Search for the cell housing the specified text and yield its [X, Y] center coordinate. 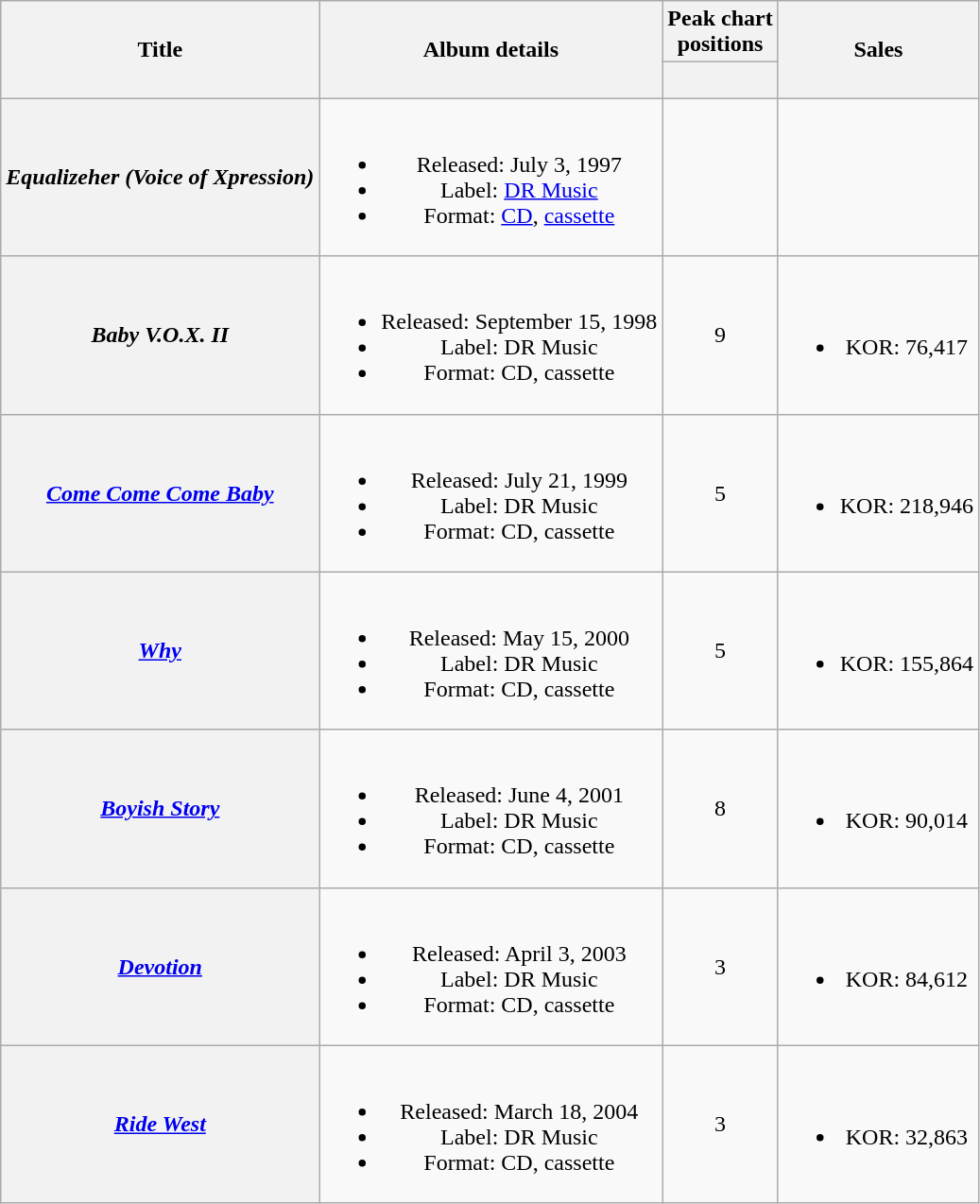
KOR: 84,612 [878, 966]
KOR: 90,014 [878, 809]
9 [720, 335]
Boyish Story [161, 809]
Devotion [161, 966]
KOR: 76,417 [878, 335]
8 [720, 809]
Baby V.O.X. II [161, 335]
Come Come Come Baby [161, 493]
KOR: 218,946 [878, 493]
Released: April 3, 2003Label: DR MusicFormat: CD, cassette [491, 966]
Released: May 15, 2000Label: DR MusicFormat: CD, cassette [491, 650]
Released: June 4, 2001Label: DR MusicFormat: CD, cassette [491, 809]
KOR: 155,864 [878, 650]
Why [161, 650]
Ride West [161, 1125]
Sales [878, 49]
Title [161, 49]
Peak chartpositions [720, 32]
Released: March 18, 2004Label: DR MusicFormat: CD, cassette [491, 1125]
Released: July 21, 1999Label: DR MusicFormat: CD, cassette [491, 493]
Released: September 15, 1998Label: DR MusicFormat: CD, cassette [491, 335]
KOR: 32,863 [878, 1125]
Album details [491, 49]
Equalizeher (Voice of Xpression) [161, 178]
Released: July 3, 1997Label: DR MusicFormat: CD, cassette [491, 178]
